Locate the cell with the specified text and output its [x, y] center coordinate. 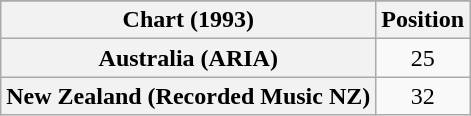
Position [423, 20]
New Zealand (Recorded Music NZ) [188, 96]
Australia (ARIA) [188, 58]
Chart (1993) [188, 20]
25 [423, 58]
32 [423, 96]
